Identify which cell holds the provided text, then report its [X, Y] central coordinate. 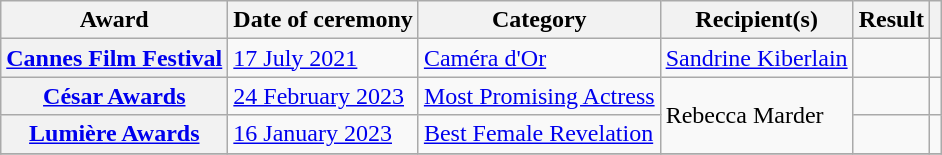
Caméra d'Or [539, 58]
Recipient(s) [756, 20]
Award [114, 20]
Best Female Revelation [539, 134]
17 July 2021 [324, 58]
César Awards [114, 96]
Sandrine Kiberlain [756, 58]
Cannes Film Festival [114, 58]
Result [891, 20]
16 January 2023 [324, 134]
24 February 2023 [324, 96]
Lumière Awards [114, 134]
Most Promising Actress [539, 96]
Rebecca Marder [756, 115]
Date of ceremony [324, 20]
Category [539, 20]
